Search for the cell housing the specified text and yield its (x, y) center coordinate. 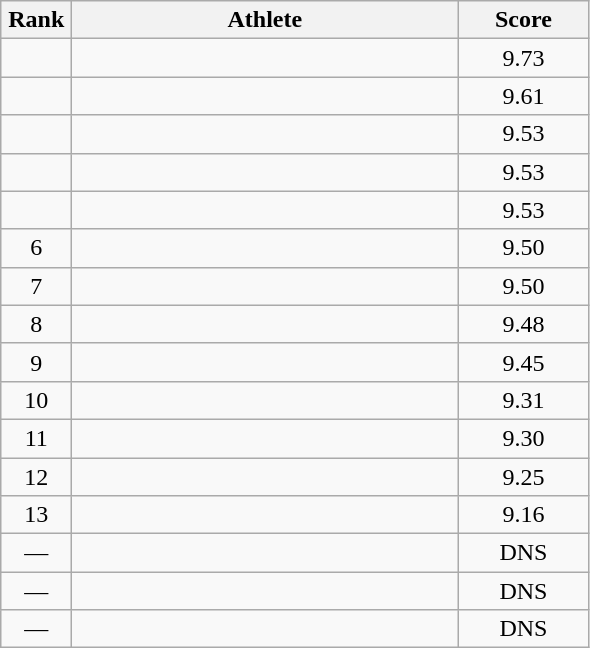
13 (36, 515)
10 (36, 400)
Score (524, 20)
Rank (36, 20)
Athlete (265, 20)
9.45 (524, 362)
9.16 (524, 515)
8 (36, 324)
12 (36, 477)
9.31 (524, 400)
9.25 (524, 477)
9.30 (524, 438)
9.48 (524, 324)
9.73 (524, 58)
6 (36, 248)
9 (36, 362)
7 (36, 286)
11 (36, 438)
9.61 (524, 96)
